Pinpoint the cell where the given text exists, returning its (x, y) midpoint coordinate. 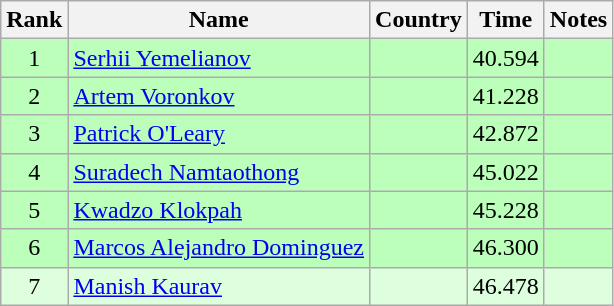
42.872 (506, 134)
Name (219, 20)
41.228 (506, 96)
Country (419, 20)
1 (34, 58)
Marcos Alejandro Dominguez (219, 248)
3 (34, 134)
Manish Kaurav (219, 286)
45.228 (506, 210)
46.478 (506, 286)
2 (34, 96)
Serhii Yemelianov (219, 58)
Rank (34, 20)
Notes (578, 20)
45.022 (506, 172)
40.594 (506, 58)
Artem Voronkov (219, 96)
4 (34, 172)
Suradech Namtaothong (219, 172)
6 (34, 248)
Time (506, 20)
7 (34, 286)
46.300 (506, 248)
Patrick O'Leary (219, 134)
5 (34, 210)
Kwadzo Klokpah (219, 210)
